Return the [x, y] coordinate for the center point of the cell that contains the specified text.  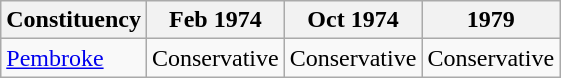
Feb 1974 [215, 20]
Oct 1974 [353, 20]
Constituency [74, 20]
1979 [491, 20]
Pembroke [74, 58]
